Provide the [X, Y] coordinate of the cell's center where the given text is located.  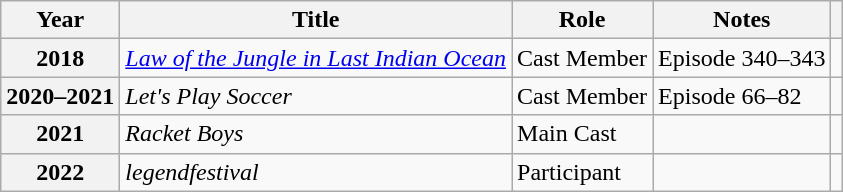
2020–2021 [60, 96]
Year [60, 20]
2022 [60, 172]
Racket Boys [316, 134]
Title [316, 20]
Notes [742, 20]
Main Cast [582, 134]
legendfestival [316, 172]
Participant [582, 172]
Law of the Jungle in Last Indian Ocean [316, 58]
Episode 340–343 [742, 58]
Let's Play Soccer [316, 96]
Role [582, 20]
2018 [60, 58]
Episode 66–82 [742, 96]
2021 [60, 134]
